From the cell containing the given text, extract its center point as [x, y] coordinate. 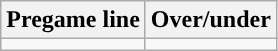
Over/under [210, 20]
Pregame line [74, 20]
